Provide the [x, y] coordinate of the cell's center where the given text is located.  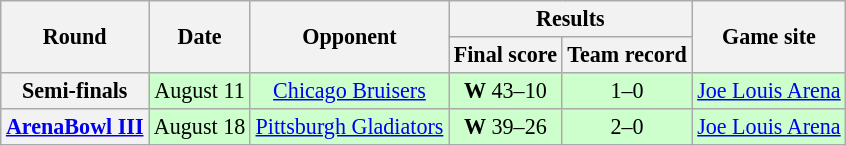
Team record [627, 54]
Date [200, 36]
Final score [506, 54]
ArenaBowl III [75, 126]
1–0 [627, 90]
W 39–26 [506, 126]
Round [75, 36]
Chicago Bruisers [349, 90]
August 18 [200, 126]
Pittsburgh Gladiators [349, 126]
2–0 [627, 126]
Results [570, 18]
W 43–10 [506, 90]
Semi-finals [75, 90]
Opponent [349, 36]
Game site [769, 36]
August 11 [200, 90]
